Return [x, y] of the center of cell containing provided text 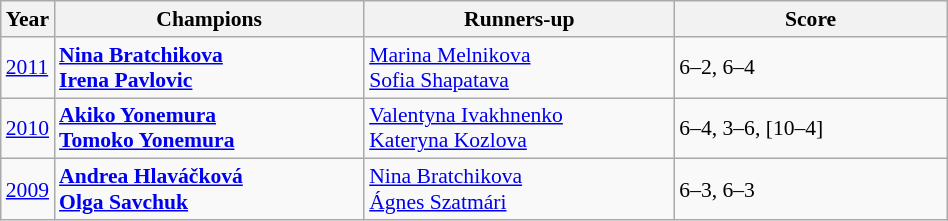
Score [810, 19]
6–2, 6–4 [810, 68]
6–3, 6–3 [810, 190]
Champions [209, 19]
6–4, 3–6, [10–4] [810, 128]
2009 [28, 190]
2010 [28, 128]
Marina Melnikova Sofia Shapatava [519, 68]
Nina Bratchikova Irena Pavlovic [209, 68]
Valentyna Ivakhnenko Kateryna Kozlova [519, 128]
Akiko Yonemura Tomoko Yonemura [209, 128]
Andrea Hlaváčková Olga Savchuk [209, 190]
2011 [28, 68]
Runners-up [519, 19]
Nina Bratchikova Ágnes Szatmári [519, 190]
Year [28, 19]
